Extract the (x, y) coordinate from the center of the cell holding the provided text.  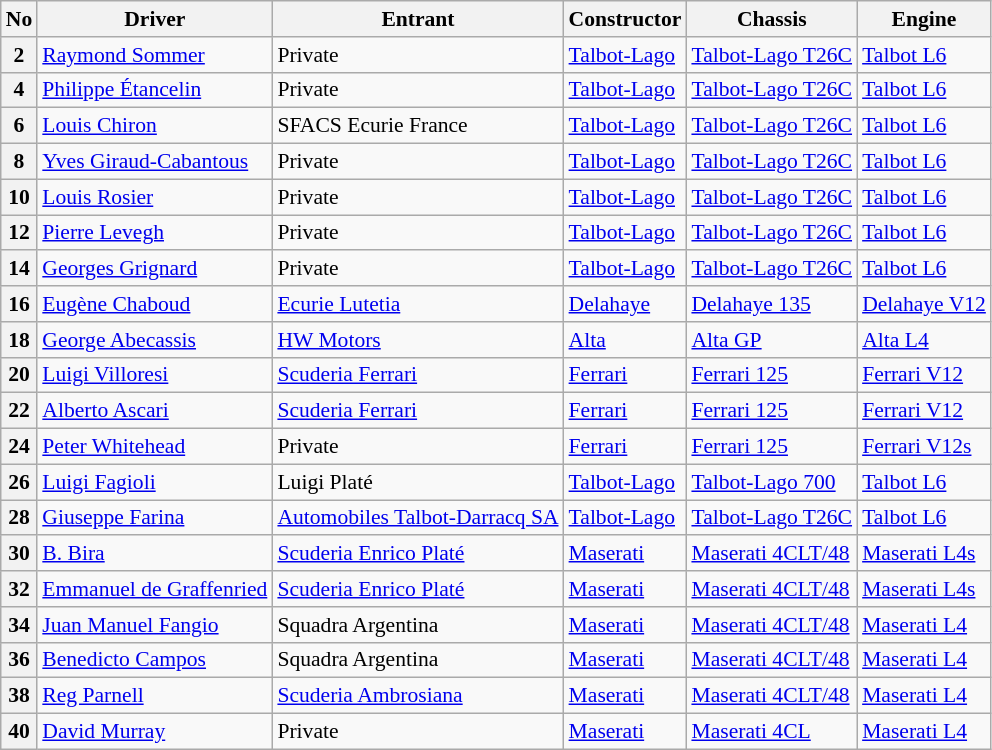
6 (20, 126)
Alta L4 (924, 340)
Georges Grignard (154, 269)
Ferrari V12s (924, 447)
Delahaye 135 (772, 304)
Louis Rosier (154, 197)
Luigi Platé (418, 482)
16 (20, 304)
36 (20, 660)
38 (20, 696)
14 (20, 269)
George Abecassis (154, 340)
Giuseppe Farina (154, 518)
Alberto Ascari (154, 411)
Driver (154, 19)
Alta (626, 340)
Yves Giraud-Cabantous (154, 162)
Alta GP (772, 340)
Eugène Chaboud (154, 304)
HW Motors (418, 340)
2 (20, 55)
Entrant (418, 19)
Luigi Villoresi (154, 375)
B. Bira (154, 554)
40 (20, 732)
SFACS Ecurie France (418, 126)
20 (20, 375)
Automobiles Talbot-Darracq SA (418, 518)
32 (20, 589)
Philippe Étancelin (154, 90)
26 (20, 482)
Peter Whitehead (154, 447)
10 (20, 197)
22 (20, 411)
Louis Chiron (154, 126)
Delahaye (626, 304)
Scuderia Ambrosiana (418, 696)
Constructor (626, 19)
Maserati 4CL (772, 732)
18 (20, 340)
Raymond Sommer (154, 55)
Chassis (772, 19)
8 (20, 162)
Engine (924, 19)
Juan Manuel Fangio (154, 625)
Ecurie Lutetia (418, 304)
No (20, 19)
30 (20, 554)
Benedicto Campos (154, 660)
4 (20, 90)
Talbot-Lago 700 (772, 482)
28 (20, 518)
Emmanuel de Graffenried (154, 589)
Delahaye V12 (924, 304)
Pierre Levegh (154, 233)
12 (20, 233)
34 (20, 625)
Luigi Fagioli (154, 482)
Reg Parnell (154, 696)
24 (20, 447)
David Murray (154, 732)
